Return [X, Y] of the center of cell containing provided text 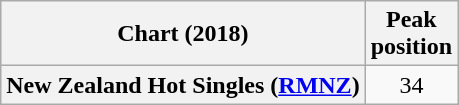
34 [411, 85]
Chart (2018) [183, 34]
Peakposition [411, 34]
New Zealand Hot Singles (RMNZ) [183, 85]
